Return the [x, y] coordinate for the center point of the cell that contains the specified text.  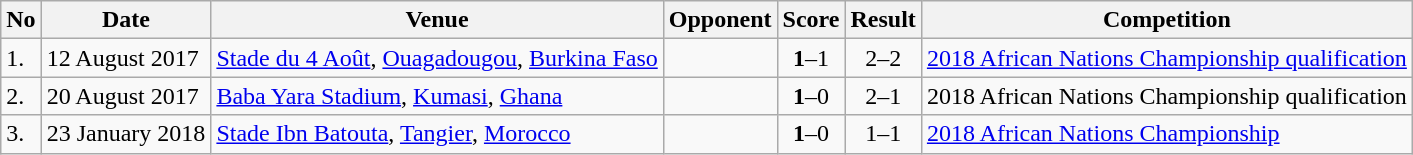
12 August 2017 [126, 58]
Opponent [720, 20]
Score [811, 20]
3. [21, 134]
2. [21, 96]
Stade du 4 Août, Ouagadougou, Burkina Faso [437, 58]
Date [126, 20]
Competition [1166, 20]
Result [883, 20]
Venue [437, 20]
No [21, 20]
2–2 [883, 58]
20 August 2017 [126, 96]
23 January 2018 [126, 134]
2018 African Nations Championship [1166, 134]
2–1 [883, 96]
Stade Ibn Batouta, Tangier, Morocco [437, 134]
1. [21, 58]
Baba Yara Stadium, Kumasi, Ghana [437, 96]
